Provide the (x, y) coordinate of the cell's center where the given text is located.  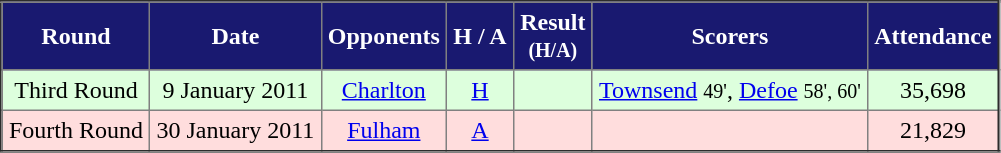
9 January 2011 (236, 90)
Result (H/A) (552, 36)
Fulham (384, 130)
Attendance (934, 36)
H / A (480, 36)
Townsend 49', Defoe 58', 60' (730, 90)
Third Round (76, 90)
A (480, 130)
Charlton (384, 90)
H (480, 90)
35,698 (934, 90)
21,829 (934, 130)
Opponents (384, 36)
Date (236, 36)
Fourth Round (76, 130)
Scorers (730, 36)
30 January 2011 (236, 130)
Round (76, 36)
